Identify which cell holds the provided text, then report its [X, Y] central coordinate. 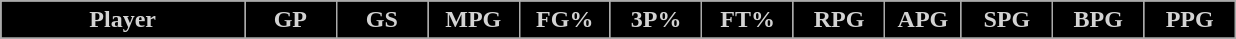
3P% [656, 20]
FG% [564, 20]
BPG [1098, 20]
Player [123, 20]
APG [923, 20]
MPG [474, 20]
RPG [838, 20]
FT% [748, 20]
GP [290, 20]
SPG [1006, 20]
GS [382, 20]
PPG [1190, 20]
